Identify which cell holds the provided text, then report its (X, Y) central coordinate. 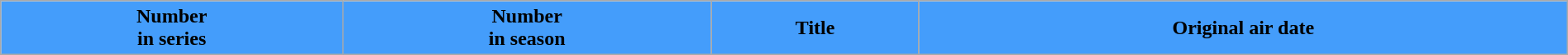
Original air date (1243, 28)
Numberin season (526, 28)
Numberin series (172, 28)
Title (815, 28)
